Identify which cell holds the provided text, then report its (x, y) central coordinate. 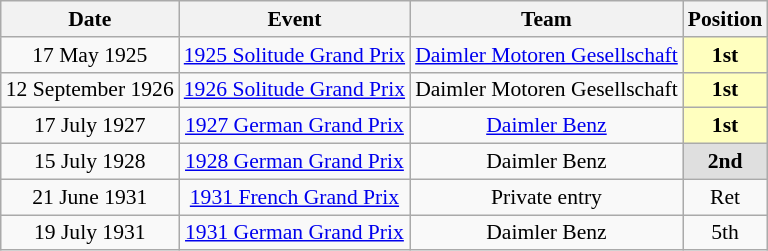
1928 German Grand Prix (294, 162)
21 June 1931 (90, 197)
1926 Solitude Grand Prix (294, 90)
Private entry (546, 197)
1925 Solitude Grand Prix (294, 55)
17 May 1925 (90, 55)
Event (294, 19)
12 September 1926 (90, 90)
Ret (725, 197)
Team (546, 19)
17 July 1927 (90, 126)
1931 French Grand Prix (294, 197)
2nd (725, 162)
1931 German Grand Prix (294, 233)
19 July 1931 (90, 233)
Position (725, 19)
Date (90, 19)
15 July 1928 (90, 162)
1927 German Grand Prix (294, 126)
5th (725, 233)
